Find where the given text appears and provide that cell's center as (X, Y) coordinate. 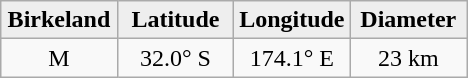
Longitude (292, 20)
32.0° S (175, 58)
Latitude (175, 20)
Birkeland (59, 20)
M (59, 58)
23 km (408, 58)
Diameter (408, 20)
174.1° E (292, 58)
